Detect which cell encompasses the target text, then output its (x, y) center coordinate. 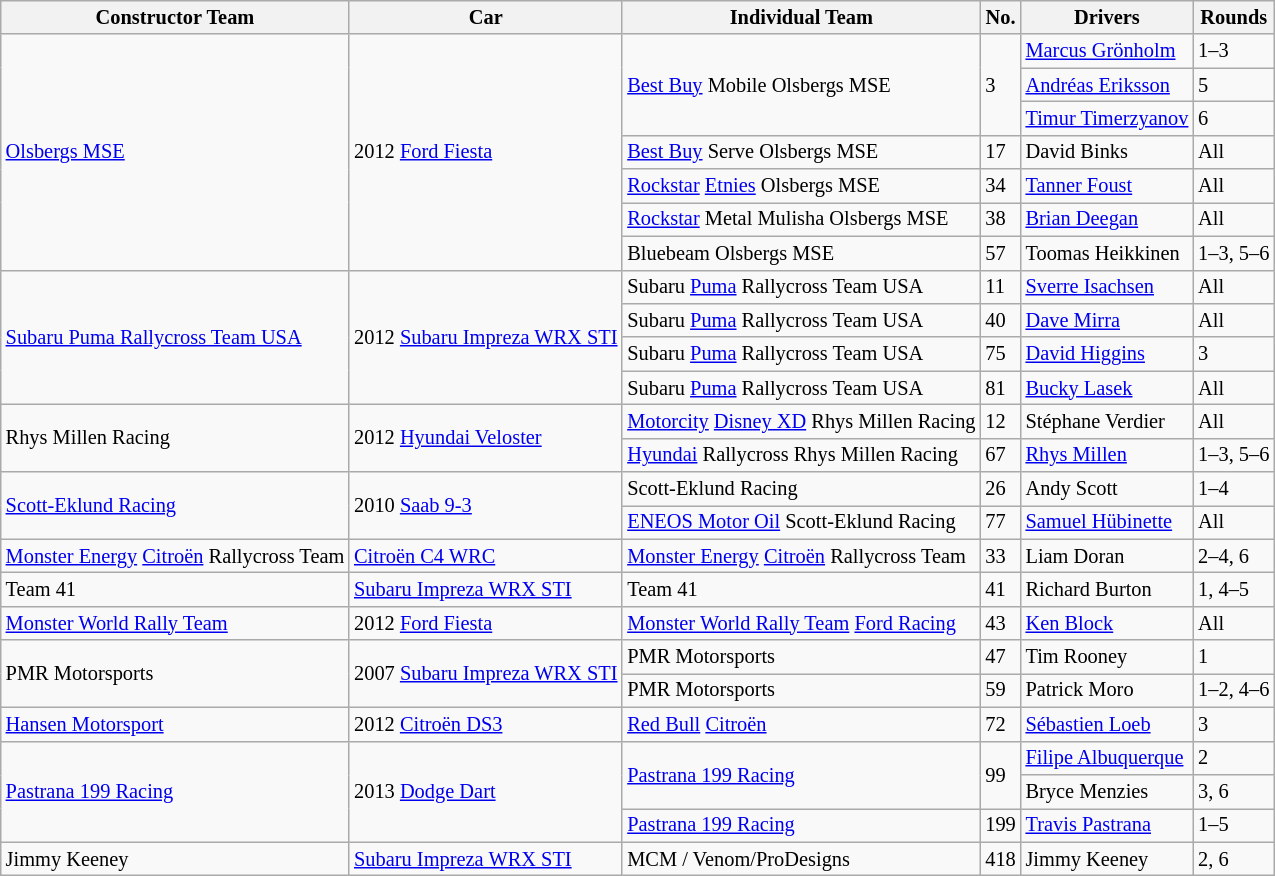
No. (1000, 17)
Sverre Isachsen (1108, 287)
Samuel Hübinette (1108, 522)
2012 Citroën DS3 (486, 724)
1, 4–5 (1234, 589)
Tim Rooney (1108, 657)
67 (1000, 455)
Individual Team (801, 17)
6 (1234, 118)
59 (1000, 690)
Rhys Millen (1108, 455)
2012 Subaru Impreza WRX STI (486, 338)
Monster World Rally Team (175, 623)
Stéphane Verdier (1108, 421)
17 (1000, 152)
Red Bull Citroën (801, 724)
Rounds (1234, 17)
Bluebeam Olsbergs MSE (801, 253)
Car (486, 17)
Travis Pastrana (1108, 825)
Bucky Lasek (1108, 388)
ENEOS Motor Oil Scott-Eklund Racing (801, 522)
Toomas Heikkinen (1108, 253)
72 (1000, 724)
1–3 (1234, 51)
2013 Dodge Dart (486, 792)
Motorcity Disney XD Rhys Millen Racing (801, 421)
Filipe Albuquerque (1108, 758)
Hansen Motorsport (175, 724)
2010 Saab 9-3 (486, 506)
81 (1000, 388)
2–4, 6 (1234, 556)
26 (1000, 489)
38 (1000, 219)
2007 Subaru Impreza WRX STI (486, 674)
Brian Deegan (1108, 219)
Ken Block (1108, 623)
Dave Mirra (1108, 320)
75 (1000, 354)
Constructor Team (175, 17)
1–2, 4–6 (1234, 690)
41 (1000, 589)
2012 Hyundai Veloster (486, 438)
Patrick Moro (1108, 690)
2, 6 (1234, 859)
3, 6 (1234, 791)
Timur Timerzyanov (1108, 118)
40 (1000, 320)
Rockstar Metal Mulisha Olsbergs MSE (801, 219)
43 (1000, 623)
Best Buy Serve Olsbergs MSE (801, 152)
Tanner Foust (1108, 186)
1–4 (1234, 489)
Rhys Millen Racing (175, 438)
Olsbergs MSE (175, 152)
5 (1234, 85)
2 (1234, 758)
Hyundai Rallycross Rhys Millen Racing (801, 455)
99 (1000, 774)
Monster World Rally Team Ford Racing (801, 623)
Best Buy Mobile Olsbergs MSE (801, 84)
33 (1000, 556)
Richard Burton (1108, 589)
1 (1234, 657)
David Higgins (1108, 354)
Rockstar Etnies Olsbergs MSE (801, 186)
47 (1000, 657)
Citroën C4 WRC (486, 556)
Andy Scott (1108, 489)
Andréas Eriksson (1108, 85)
Liam Doran (1108, 556)
77 (1000, 522)
34 (1000, 186)
418 (1000, 859)
Sébastien Loeb (1108, 724)
David Binks (1108, 152)
Bryce Menzies (1108, 791)
Drivers (1108, 17)
11 (1000, 287)
Marcus Grönholm (1108, 51)
12 (1000, 421)
57 (1000, 253)
199 (1000, 825)
MCM / Venom/ProDesigns (801, 859)
1–5 (1234, 825)
